For the text-containing cell, return its midpoint in (x, y) coordinate format. 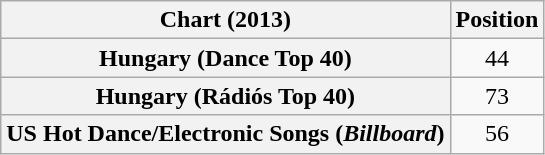
44 (497, 58)
US Hot Dance/Electronic Songs (Billboard) (226, 134)
Position (497, 20)
Chart (2013) (226, 20)
73 (497, 96)
Hungary (Rádiós Top 40) (226, 96)
Hungary (Dance Top 40) (226, 58)
56 (497, 134)
